Find where the given text appears and provide that cell's center as [x, y] coordinate. 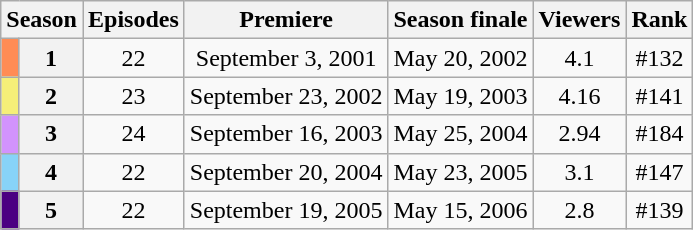
24 [133, 134]
4 [50, 172]
#139 [660, 210]
May 25, 2004 [460, 134]
September 23, 2002 [286, 96]
May 15, 2006 [460, 210]
2.94 [580, 134]
2.8 [580, 210]
May 23, 2005 [460, 172]
May 19, 2003 [460, 96]
Viewers [580, 20]
4.16 [580, 96]
Season finale [460, 20]
Premiere [286, 20]
September 20, 2004 [286, 172]
4.1 [580, 58]
September 16, 2003 [286, 134]
Rank [660, 20]
1 [50, 58]
Season [42, 20]
#132 [660, 58]
September 3, 2001 [286, 58]
May 20, 2002 [460, 58]
Episodes [133, 20]
#141 [660, 96]
5 [50, 210]
3 [50, 134]
September 19, 2005 [286, 210]
2 [50, 96]
#147 [660, 172]
3.1 [580, 172]
#184 [660, 134]
23 [133, 96]
